Locate the cell with the specified text and output its [x, y] center coordinate. 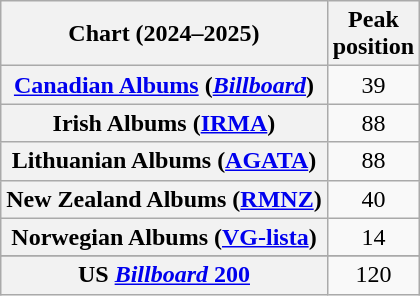
Canadian Albums (Billboard) [164, 85]
120 [373, 275]
Chart (2024–2025) [164, 34]
Irish Albums (IRMA) [164, 123]
Norwegian Albums (VG-lista) [164, 237]
Lithuanian Albums (AGATA) [164, 161]
Peakposition [373, 34]
40 [373, 199]
New Zealand Albums (RMNZ) [164, 199]
14 [373, 237]
39 [373, 85]
US Billboard 200 [164, 275]
